Return the (X, Y) coordinate for the center point of the cell that contains the specified text.  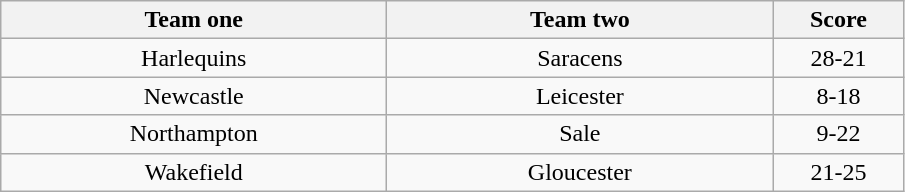
21-25 (838, 172)
28-21 (838, 58)
Gloucester (580, 172)
Team one (194, 20)
Team two (580, 20)
Newcastle (194, 96)
9-22 (838, 134)
Harlequins (194, 58)
Saracens (580, 58)
Northampton (194, 134)
Leicester (580, 96)
Wakefield (194, 172)
8-18 (838, 96)
Sale (580, 134)
Score (838, 20)
